Return the (X, Y) coordinate for the center point of the cell that contains the specified text.  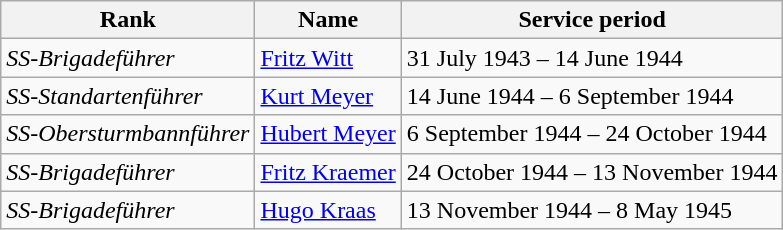
Hugo Kraas (328, 210)
SS-Standartenführer (128, 96)
6 September 1944 – 24 October 1944 (592, 134)
31 July 1943 – 14 June 1944 (592, 58)
24 October 1944 – 13 November 1944 (592, 172)
Kurt Meyer (328, 96)
Fritz Kraemer (328, 172)
Fritz Witt (328, 58)
13 November 1944 – 8 May 1945 (592, 210)
Hubert Meyer (328, 134)
Service period (592, 20)
Name (328, 20)
SS-Obersturmbannführer (128, 134)
Rank (128, 20)
14 June 1944 – 6 September 1944 (592, 96)
